Identify which cell holds the provided text, then report its [X, Y] central coordinate. 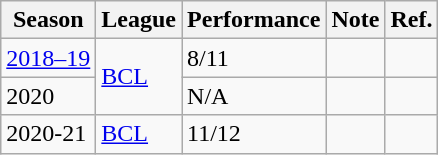
Ref. [412, 20]
2018–19 [48, 58]
2020 [48, 96]
11/12 [254, 134]
Season [48, 20]
8/11 [254, 58]
League [139, 20]
2020-21 [48, 134]
N/A [254, 96]
Performance [254, 20]
Note [356, 20]
